Capture the cell that displays the provided text and extract its (x, y) central coordinate. 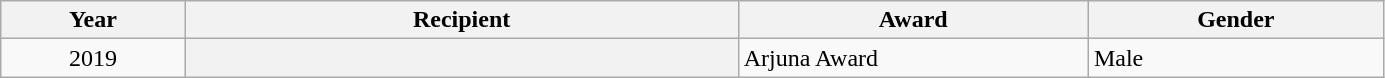
Award (913, 20)
2019 (93, 58)
Gender (1236, 20)
Year (93, 20)
Recipient (462, 20)
Male (1236, 58)
Arjuna Award (913, 58)
